For the text-containing cell, return its midpoint in [X, Y] coordinate format. 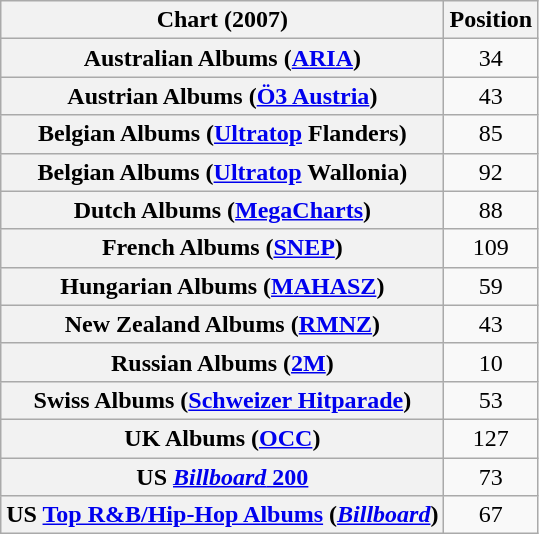
88 [491, 210]
Belgian Albums (Ultratop Flanders) [222, 134]
Russian Albums (2M) [222, 362]
10 [491, 362]
Dutch Albums (MegaCharts) [222, 210]
US Billboard 200 [222, 477]
US Top R&B/Hip-Hop Albums (Billboard) [222, 515]
59 [491, 286]
53 [491, 400]
Chart (2007) [222, 20]
Belgian Albums (Ultratop Wallonia) [222, 172]
34 [491, 58]
Australian Albums (ARIA) [222, 58]
New Zealand Albums (RMNZ) [222, 324]
UK Albums (OCC) [222, 438]
85 [491, 134]
73 [491, 477]
Austrian Albums (Ö3 Austria) [222, 96]
French Albums (SNEP) [222, 248]
127 [491, 438]
67 [491, 515]
109 [491, 248]
Swiss Albums (Schweizer Hitparade) [222, 400]
Hungarian Albums (MAHASZ) [222, 286]
Position [491, 20]
92 [491, 172]
